Determine the (X, Y) coordinate at the center of the cell enclosing the given text.  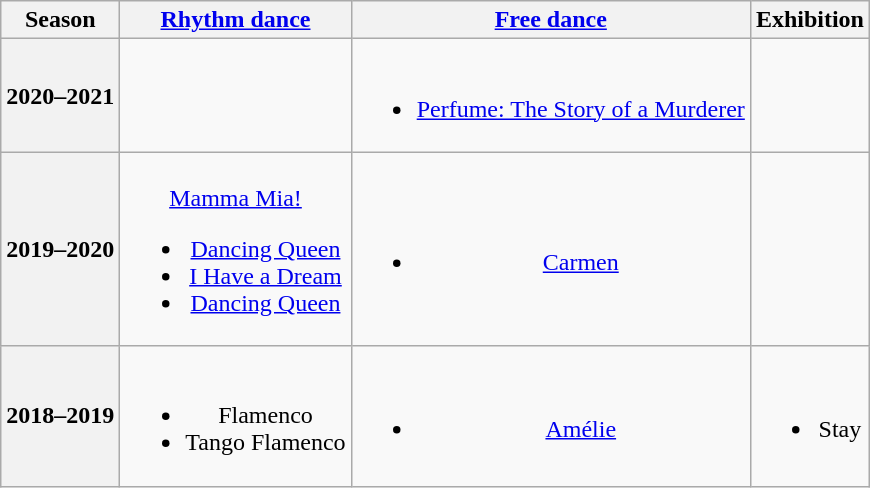
2020–2021 (60, 96)
2019–2020 (60, 249)
Perfume: The Story of a Murderer (550, 96)
Mamma Mia! Dancing Queen I Have a Dream Dancing Queen (236, 249)
Exhibition (810, 20)
Carmen (550, 249)
Flamenco Tango Flamenco (236, 416)
Season (60, 20)
Stay (810, 416)
Rhythm dance (236, 20)
2018–2019 (60, 416)
Amélie (550, 416)
Free dance (550, 20)
